Capture the cell that displays the provided text and extract its (X, Y) central coordinate. 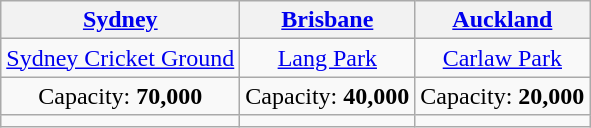
Carlaw Park (502, 58)
Capacity: 70,000 (120, 96)
Sydney (120, 20)
Auckland (502, 20)
Brisbane (328, 20)
Lang Park (328, 58)
Sydney Cricket Ground (120, 58)
Capacity: 40,000 (328, 96)
Capacity: 20,000 (502, 96)
